Output the [X, Y] coordinate of the center of the cell containing the given text.  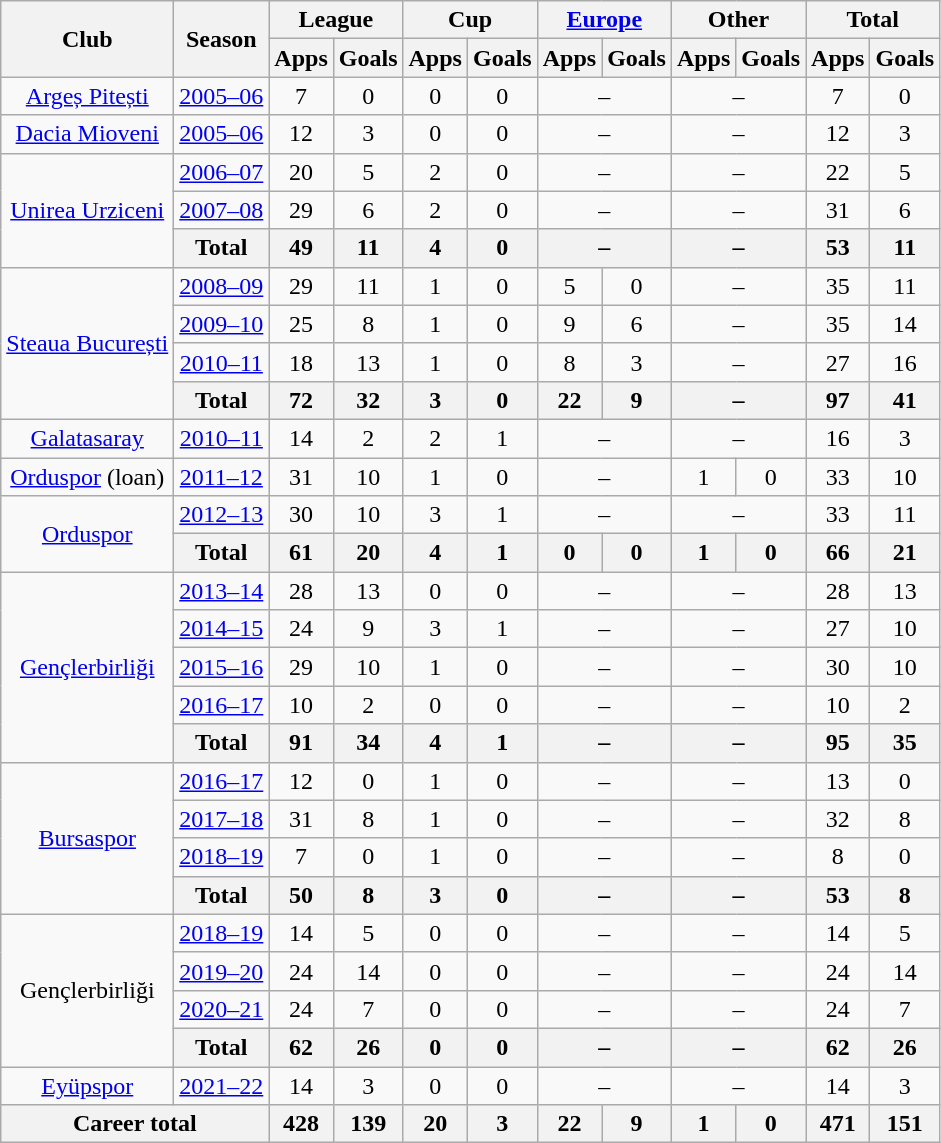
2006–07 [222, 172]
91 [301, 743]
2012–13 [222, 515]
97 [838, 400]
21 [905, 553]
Unirea Urziceni [88, 210]
Career total [135, 1124]
139 [368, 1124]
2014–15 [222, 629]
25 [301, 324]
Orduspor (loan) [88, 477]
49 [301, 248]
Eyüpspor [88, 1085]
Galatasaray [88, 438]
151 [905, 1124]
66 [838, 553]
League [336, 20]
2008–09 [222, 286]
471 [838, 1124]
2017–18 [222, 819]
2013–14 [222, 591]
2020–21 [222, 1009]
Argeș Pitești [88, 96]
2021–22 [222, 1085]
2009–10 [222, 324]
41 [905, 400]
18 [301, 362]
72 [301, 400]
Europe [604, 20]
2011–12 [222, 477]
2015–16 [222, 667]
Dacia Mioveni [88, 134]
Club [88, 39]
Steaua București [88, 343]
95 [838, 743]
50 [301, 895]
34 [368, 743]
Season [222, 39]
Cup [470, 20]
2007–08 [222, 210]
Bursaspor [88, 838]
Orduspor [88, 534]
61 [301, 553]
Other [738, 20]
2019–20 [222, 971]
428 [301, 1124]
